From the cell containing the given text, extract its center point as [x, y] coordinate. 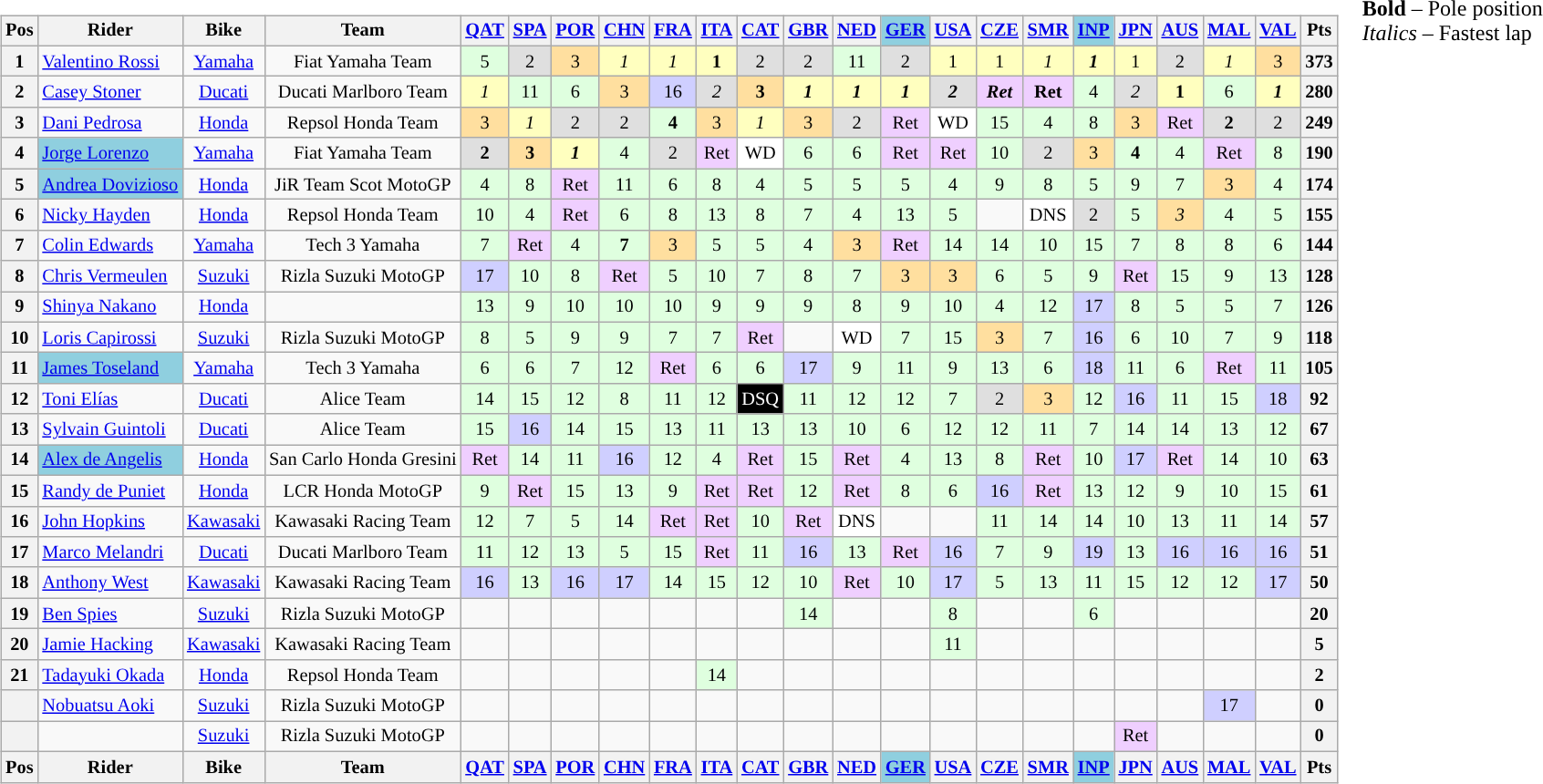
Andrea Dovizioso [109, 184]
Jorge Lorenzo [109, 153]
128 [1319, 276]
144 [1319, 245]
Nicky Hayden [109, 215]
Casey Stoner [109, 92]
Marco Melandri [109, 552]
Sylvain Guintoli [109, 429]
Chris Vermeulen [109, 276]
373 [1319, 61]
Colin Edwards [109, 245]
DSQ [761, 399]
190 [1319, 153]
51 [1319, 552]
92 [1319, 399]
280 [1319, 92]
61 [1319, 490]
57 [1319, 521]
50 [1319, 583]
63 [1319, 460]
126 [1319, 307]
Jamie Hacking [109, 645]
LCR Honda MotoGP [363, 490]
249 [1319, 123]
Loris Capirossi [109, 337]
155 [1319, 215]
Dani Pedrosa [109, 123]
John Hopkins [109, 521]
James Toseland [109, 368]
Alex de Angelis [109, 460]
Randy de Puniet [109, 490]
Ben Spies [109, 614]
Valentino Rossi [109, 61]
Nobuatsu Aoki [109, 706]
JiR Team Scot MotoGP [363, 184]
105 [1319, 368]
Tadayuki Okada [109, 675]
San Carlo Honda Gresini [363, 460]
Shinya Nakano [109, 307]
21 [19, 675]
67 [1319, 429]
Toni Elías [109, 399]
174 [1319, 184]
Anthony West [109, 583]
118 [1319, 337]
